Pinpoint the cell where the given text exists, returning its [X, Y] midpoint coordinate. 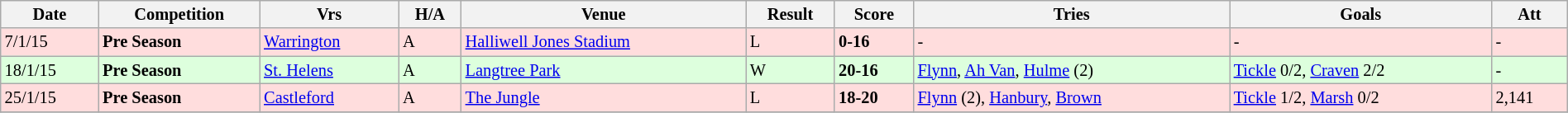
Tickle 0/2, Craven 2/2 [1361, 70]
20-16 [873, 70]
Att [1530, 14]
Langtree Park [604, 70]
H/A [430, 14]
Score [873, 14]
25/1/15 [50, 97]
18-20 [873, 97]
W [791, 70]
Flynn (2), Hanbury, Brown [1072, 97]
Halliwell Jones Stadium [604, 42]
0-16 [873, 42]
Warrington [329, 42]
Competition [179, 14]
The Jungle [604, 97]
Vrs [329, 14]
Date [50, 14]
7/1/15 [50, 42]
Venue [604, 14]
Tries [1072, 14]
Castleford [329, 97]
Tickle 1/2, Marsh 0/2 [1361, 97]
Result [791, 14]
St. Helens [329, 70]
Goals [1361, 14]
Flynn, Ah Van, Hulme (2) [1072, 70]
2,141 [1530, 97]
18/1/15 [50, 70]
